Locate the cell with the specified text and output its (x, y) center coordinate. 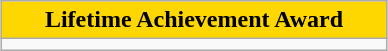
Lifetime Achievement Award (194, 20)
